Pinpoint the cell where the given text exists, returning its (X, Y) midpoint coordinate. 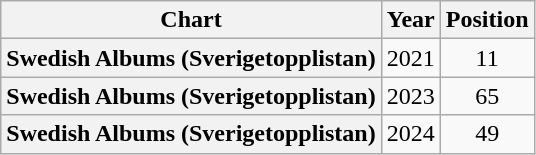
2023 (410, 96)
2024 (410, 134)
Year (410, 20)
65 (487, 96)
Chart (191, 20)
Position (487, 20)
49 (487, 134)
11 (487, 58)
2021 (410, 58)
